Scan for the cell matching the given text and deliver its [x, y] coordinate at center. 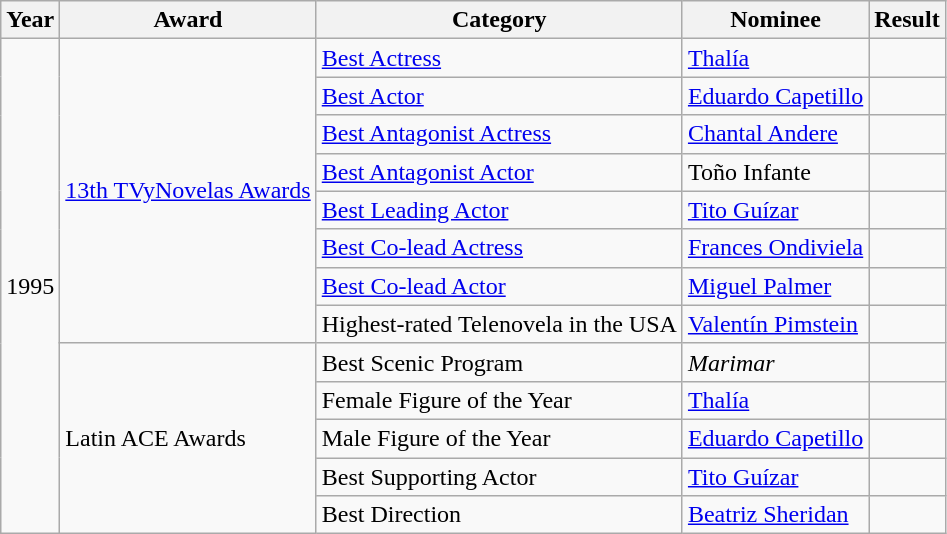
Nominee [775, 20]
Valentín Pimstein [775, 324]
Marimar [775, 362]
Miguel Palmer [775, 286]
Beatriz Sheridan [775, 515]
Toño Infante [775, 172]
Best Supporting Actor [499, 477]
Result [907, 20]
Best Actress [499, 58]
Male Figure of the Year [499, 438]
Best Direction [499, 515]
Highest-rated Telenovela in the USA [499, 324]
Year [30, 20]
Best Actor [499, 96]
Award [188, 20]
Best Co-lead Actress [499, 248]
Latin ACE Awards [188, 438]
1995 [30, 286]
Best Co-lead Actor [499, 286]
Best Scenic Program [499, 362]
Best Antagonist Actor [499, 172]
13th TVyNovelas Awards [188, 191]
Category [499, 20]
Female Figure of the Year [499, 400]
Chantal Andere [775, 134]
Frances Ondiviela [775, 248]
Best Antagonist Actress [499, 134]
Best Leading Actor [499, 210]
